Pinpoint the cell where the given text exists, returning its [x, y] midpoint coordinate. 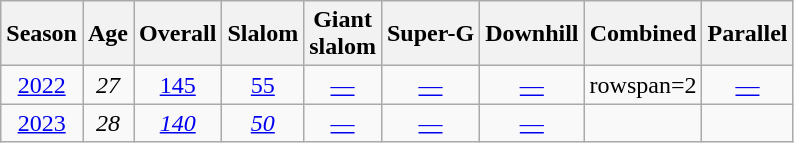
55 [263, 85]
140 [178, 123]
27 [108, 85]
rowspan=2 [643, 85]
Super-G [430, 34]
50 [263, 123]
Giantslalom [343, 34]
145 [178, 85]
Season [42, 34]
Downhill [532, 34]
Overall [178, 34]
Age [108, 34]
Parallel [748, 34]
Combined [643, 34]
2023 [42, 123]
Slalom [263, 34]
2022 [42, 85]
28 [108, 123]
